Capture the cell that displays the provided text and extract its [x, y] central coordinate. 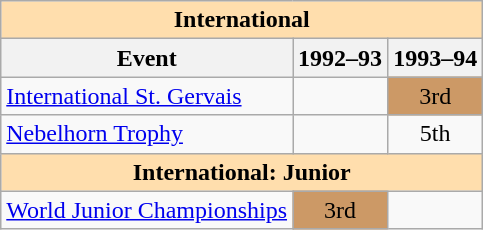
Nebelhorn Trophy [147, 134]
International St. Gervais [147, 96]
International [242, 20]
Event [147, 58]
World Junior Championships [147, 210]
1992–93 [340, 58]
5th [436, 134]
International: Junior [242, 172]
1993–94 [436, 58]
